Search for the cell housing the specified text and yield its [X, Y] center coordinate. 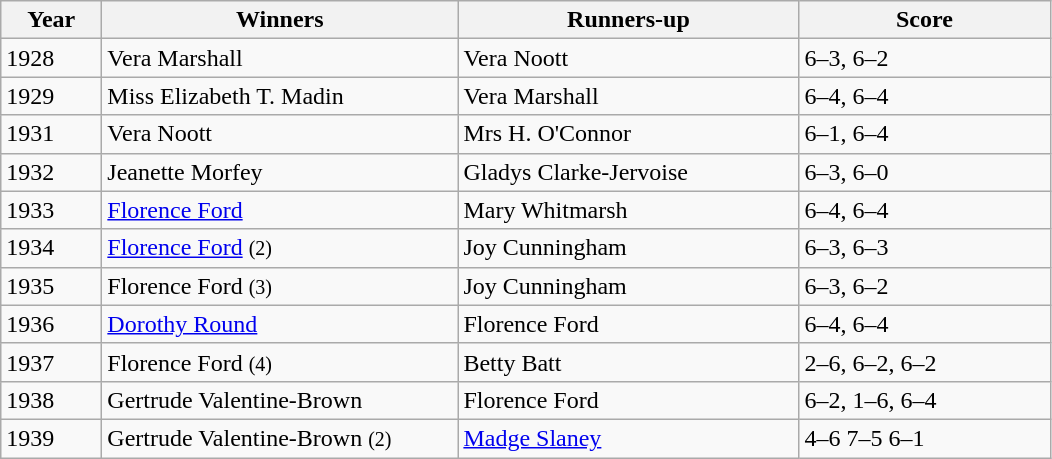
Jeanette Morfey [280, 172]
6–1, 6–4 [924, 134]
Florence Ford (3) [280, 286]
6–2, 1–6, 6–4 [924, 400]
Miss Elizabeth T. Madin [280, 96]
1931 [52, 134]
4–6 7–5 6–1 [924, 438]
1939 [52, 438]
1937 [52, 362]
Gertrude Valentine-Brown (2) [280, 438]
Winners [280, 20]
Dorothy Round [280, 324]
Gladys Clarke-Jervoise [628, 172]
1932 [52, 172]
Runners-up [628, 20]
1935 [52, 286]
1938 [52, 400]
Florence Ford (2) [280, 248]
Betty Batt [628, 362]
2–6, 6–2, 6–2 [924, 362]
6–3, 6–0 [924, 172]
1928 [52, 58]
1933 [52, 210]
1929 [52, 96]
Mrs H. O'Connor [628, 134]
1936 [52, 324]
Madge Slaney [628, 438]
6–3, 6–3 [924, 248]
Score [924, 20]
Year [52, 20]
Mary Whitmarsh [628, 210]
Gertrude Valentine-Brown [280, 400]
1934 [52, 248]
Florence Ford (4) [280, 362]
